For the text-containing cell, return its midpoint in [X, Y] coordinate format. 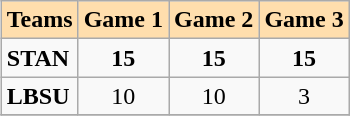
LBSU [40, 96]
Teams [40, 20]
Game 3 [304, 20]
Game 1 [123, 20]
STAN [40, 58]
3 [304, 96]
Game 2 [213, 20]
